Search for the cell housing the specified text and yield its (X, Y) center coordinate. 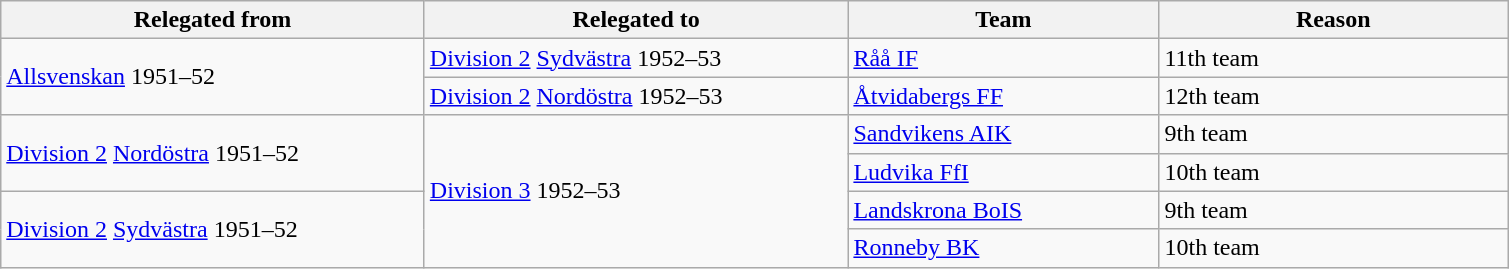
Relegated to (636, 20)
Ronneby BK (1004, 248)
Relegated from (213, 20)
Ludvika FfI (1004, 172)
12th team (1334, 96)
Åtvidabergs FF (1004, 96)
Division 2 Sydvästra 1951–52 (213, 229)
Division 3 1952–53 (636, 191)
Division 2 Nordöstra 1952–53 (636, 96)
Reason (1334, 20)
Division 2 Nordöstra 1951–52 (213, 153)
Allsvenskan 1951–52 (213, 77)
Råå IF (1004, 58)
Team (1004, 20)
Division 2 Sydvästra 1952–53 (636, 58)
Sandvikens AIK (1004, 134)
Landskrona BoIS (1004, 210)
11th team (1334, 58)
